Locate the cell with the specified text and output its (x, y) center coordinate. 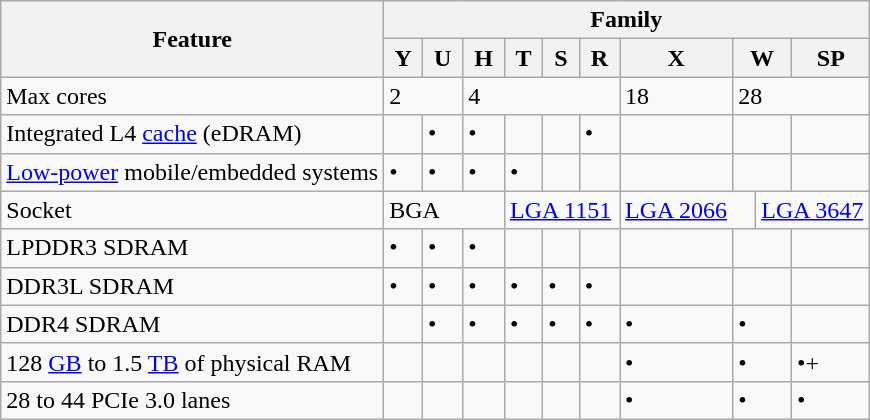
2 (424, 96)
U (442, 58)
Y (404, 58)
28 to 44 PCIe 3.0 lanes (192, 400)
X (676, 58)
W (762, 58)
LPDDR3 SDRAM (192, 248)
Max cores (192, 96)
LGA 1151 (562, 210)
18 (676, 96)
Low-power mobile/embedded systems (192, 172)
BGA (444, 210)
LGA 2066 (688, 210)
S (561, 58)
DDR4 SDRAM (192, 324)
Feature (192, 39)
Integrated L4 cache (eDRAM) (192, 134)
T (524, 58)
•+ (830, 362)
28 (801, 96)
128 GB to 1.5 TB of physical RAM (192, 362)
4 (542, 96)
Family (626, 20)
H (484, 58)
Socket (192, 210)
SP (830, 58)
DDR3L SDRAM (192, 286)
R (599, 58)
LGA 3647 (812, 210)
